Search for the cell housing the specified text and yield its (x, y) center coordinate. 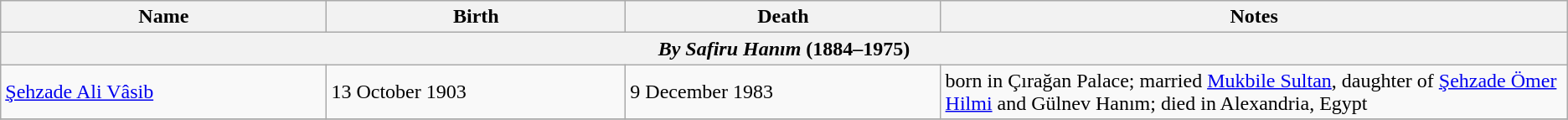
Name (164, 17)
Death (783, 17)
13 October 1903 (476, 92)
born in Çırağan Palace; married Mukbile Sultan, daughter of Şehzade Ömer Hilmi and Gülnev Hanım; died in Alexandria, Egypt (1254, 92)
Birth (476, 17)
By Safiru Hanım (1884–1975) (784, 49)
Notes (1254, 17)
Şehzade Ali Vâsib (164, 92)
9 December 1983 (783, 92)
